Capture the cell that displays the provided text and extract its (x, y) central coordinate. 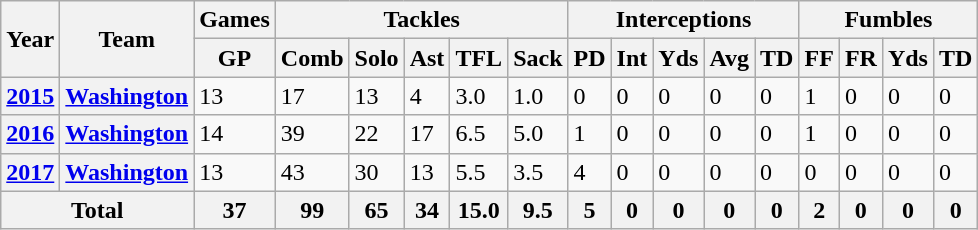
5.0 (538, 134)
Ast (427, 58)
PD (590, 58)
2015 (30, 96)
34 (427, 210)
99 (312, 210)
Fumbles (888, 20)
3.5 (538, 172)
6.5 (479, 134)
Team (127, 39)
Games (235, 20)
30 (376, 172)
2 (819, 210)
Comb (312, 58)
14 (235, 134)
Interceptions (684, 20)
Total (98, 210)
2016 (30, 134)
Avg (730, 58)
37 (235, 210)
FR (860, 58)
5 (590, 210)
Year (30, 39)
3.0 (479, 96)
9.5 (538, 210)
5.5 (479, 172)
39 (312, 134)
Sack (538, 58)
65 (376, 210)
2017 (30, 172)
15.0 (479, 210)
Int (632, 58)
22 (376, 134)
TFL (479, 58)
Tackles (422, 20)
1.0 (538, 96)
FF (819, 58)
Solo (376, 58)
43 (312, 172)
GP (235, 58)
